Scan for the cell matching the given text and deliver its (X, Y) coordinate at center. 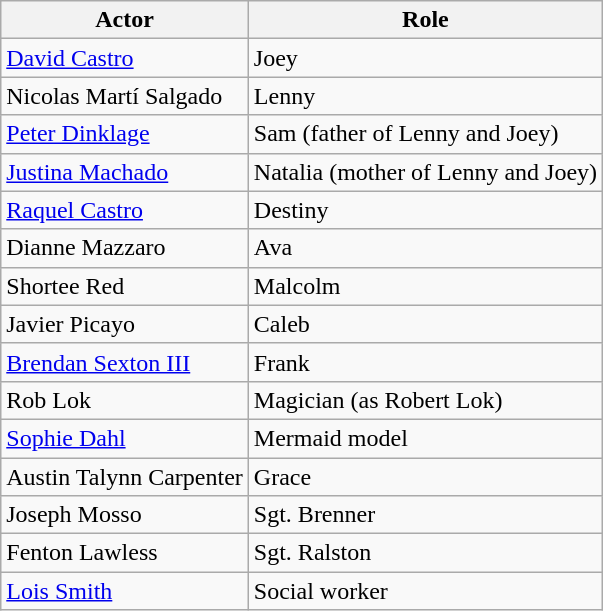
Raquel Castro (125, 210)
Nicolas Martí Salgado (125, 96)
Caleb (425, 324)
Rob Lok (125, 400)
Natalia (mother of Lenny and Joey) (425, 172)
Destiny (425, 210)
Justina Machado (125, 172)
Fenton Lawless (125, 553)
David Castro (125, 58)
Shortee Red (125, 286)
Sgt. Ralston (425, 553)
Joseph Mosso (125, 515)
Lenny (425, 96)
Lois Smith (125, 591)
Sam (father of Lenny and Joey) (425, 134)
Sophie Dahl (125, 438)
Brendan Sexton III (125, 362)
Mermaid model (425, 438)
Magician (as Robert Lok) (425, 400)
Sgt. Brenner (425, 515)
Role (425, 20)
Malcolm (425, 286)
Peter Dinklage (125, 134)
Grace (425, 477)
Joey (425, 58)
Javier Picayo (125, 324)
Ava (425, 248)
Dianne Mazzaro (125, 248)
Frank (425, 362)
Actor (125, 20)
Social worker (425, 591)
Austin Talynn Carpenter (125, 477)
